Extract the (x, y) coordinate from the center of the cell holding the provided text.  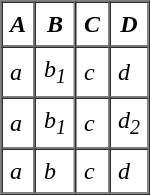
C (92, 24)
b (55, 172)
d2 (129, 124)
B (55, 24)
A (18, 24)
D (129, 24)
